Scan for the cell matching the given text and deliver its (X, Y) coordinate at center. 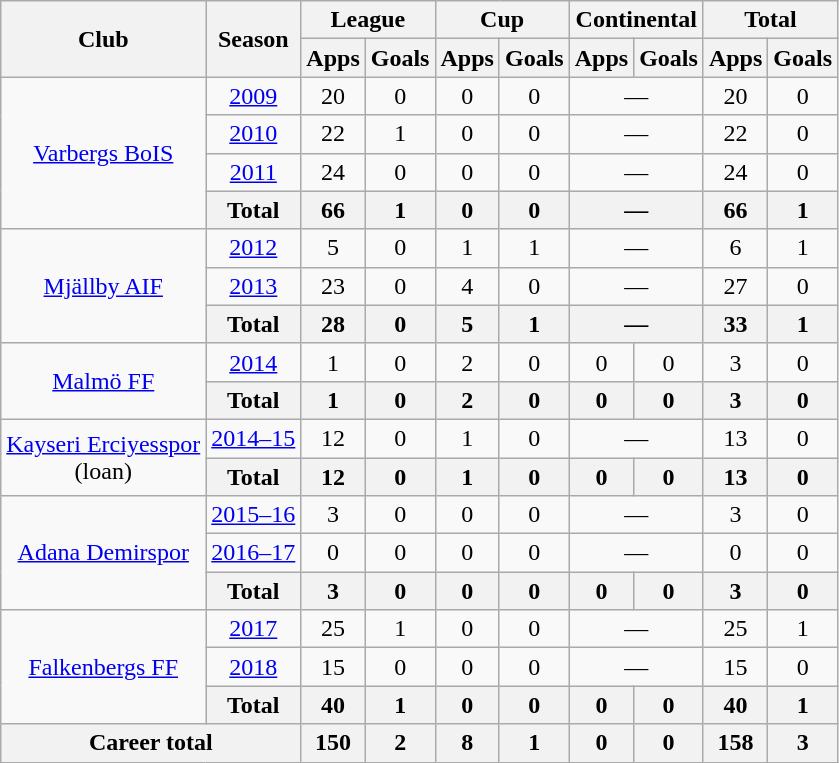
Adana Demirspor (104, 553)
6 (735, 248)
2010 (254, 134)
158 (735, 743)
150 (333, 743)
Malmö FF (104, 381)
2012 (254, 248)
2014 (254, 362)
2018 (254, 667)
Mjällby AIF (104, 286)
4 (467, 286)
27 (735, 286)
33 (735, 324)
Kayseri Erciyesspor(loan) (104, 457)
2015–16 (254, 515)
Career total (151, 743)
28 (333, 324)
23 (333, 286)
Season (254, 39)
2013 (254, 286)
Club (104, 39)
League (368, 20)
2016–17 (254, 553)
2017 (254, 629)
Falkenbergs FF (104, 667)
2011 (254, 172)
8 (467, 743)
Varbergs BoIS (104, 153)
Cup (502, 20)
2009 (254, 96)
Continental (636, 20)
2014–15 (254, 438)
